Output the [X, Y] coordinate of the center of the cell containing the given text.  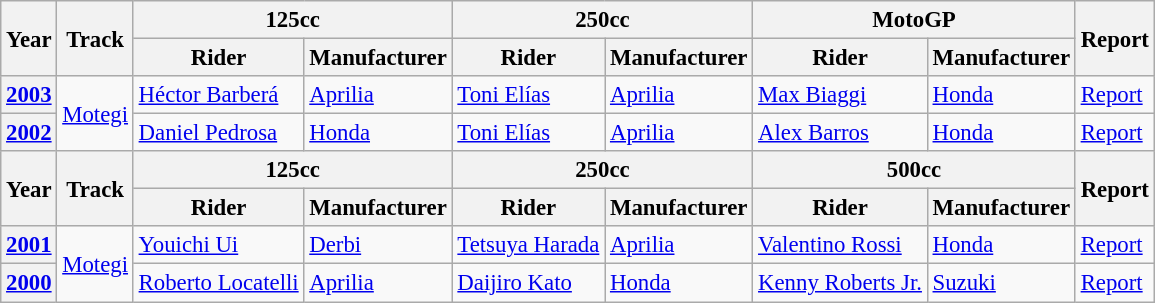
Suzuki [1001, 283]
Daniel Pedrosa [218, 133]
Alex Barros [840, 133]
Daijiro Kato [528, 283]
2000 [29, 283]
Kenny Roberts Jr. [840, 283]
Tetsuya Harada [528, 245]
Héctor Barberá [218, 95]
2002 [29, 133]
500cc [914, 170]
Valentino Rossi [840, 245]
2001 [29, 245]
Derbi [378, 245]
MotoGP [914, 20]
Roberto Locatelli [218, 283]
Max Biaggi [840, 95]
2003 [29, 95]
Youichi Ui [218, 245]
